Output the [x, y] coordinate of the center of the cell containing the given text.  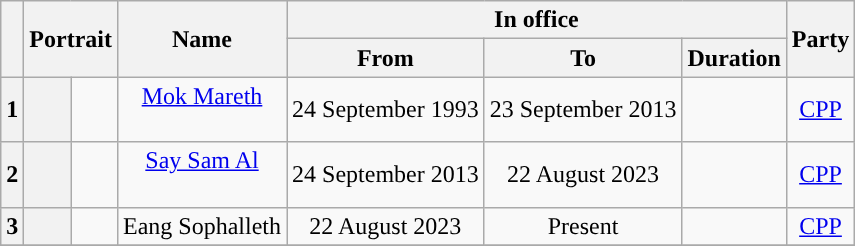
From [386, 58]
24 September 1993 [386, 110]
2 [12, 174]
Present [583, 226]
In office [537, 20]
Party [820, 39]
3 [12, 226]
To [583, 58]
Name [202, 39]
23 September 2013 [583, 110]
Portrait [71, 39]
Mok Mareth [202, 110]
24 September 2013 [386, 174]
Eang Sophalleth [202, 226]
Say Sam Al [202, 174]
Duration [734, 58]
1 [12, 110]
